From the cell containing the given text, extract its center point as (X, Y) coordinate. 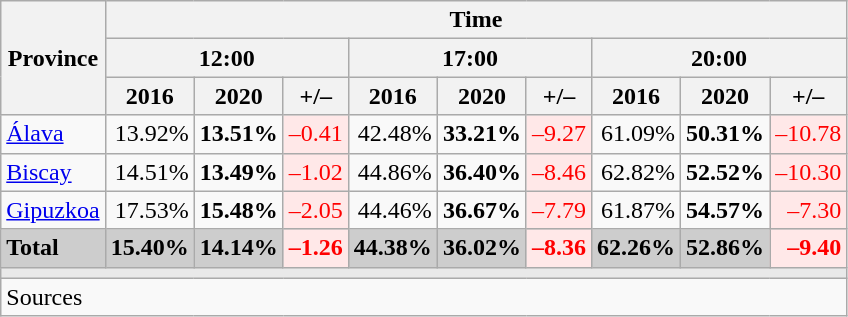
13.51% (238, 134)
–1.26 (316, 248)
36.67% (482, 210)
44.86% (392, 172)
–7.30 (808, 210)
–7.79 (558, 210)
61.87% (636, 210)
13.49% (238, 172)
62.82% (636, 172)
36.40% (482, 172)
–9.27 (558, 134)
33.21% (482, 134)
–8.46 (558, 172)
61.09% (636, 134)
50.31% (726, 134)
13.92% (150, 134)
14.51% (150, 172)
14.14% (238, 248)
–9.40 (808, 248)
62.26% (636, 248)
42.48% (392, 134)
–1.02 (316, 172)
12:00 (226, 58)
Biscay (53, 172)
Sources (424, 297)
–10.30 (808, 172)
36.02% (482, 248)
17.53% (150, 210)
Álava (53, 134)
Total (53, 248)
–10.78 (808, 134)
44.38% (392, 248)
54.57% (726, 210)
15.48% (238, 210)
15.40% (150, 248)
17:00 (470, 58)
–0.41 (316, 134)
Province (53, 58)
–2.05 (316, 210)
52.86% (726, 248)
52.52% (726, 172)
Time (476, 20)
20:00 (718, 58)
–8.36 (558, 248)
Gipuzkoa (53, 210)
44.46% (392, 210)
